Identify which cell holds the provided text, then report its [x, y] central coordinate. 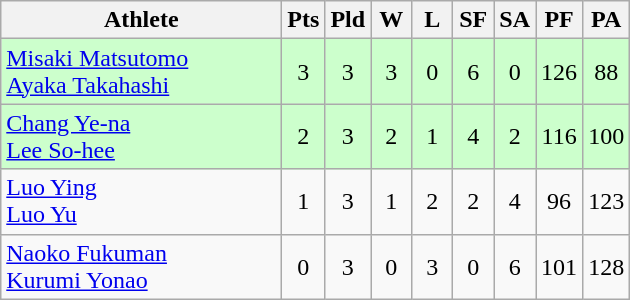
101 [560, 266]
SA [515, 20]
128 [606, 266]
88 [606, 72]
Pld [348, 20]
L [432, 20]
Pts [304, 20]
Chang Ye-na Lee So-hee [142, 136]
W [392, 20]
96 [560, 202]
Luo Ying Luo Yu [142, 202]
Misaki Matsutomo Ayaka Takahashi [142, 72]
Athlete [142, 20]
126 [560, 72]
123 [606, 202]
PA [606, 20]
100 [606, 136]
Naoko Fukuman Kurumi Yonao [142, 266]
SF [474, 20]
116 [560, 136]
PF [560, 20]
